Identify which cell holds the provided text, then report its (X, Y) central coordinate. 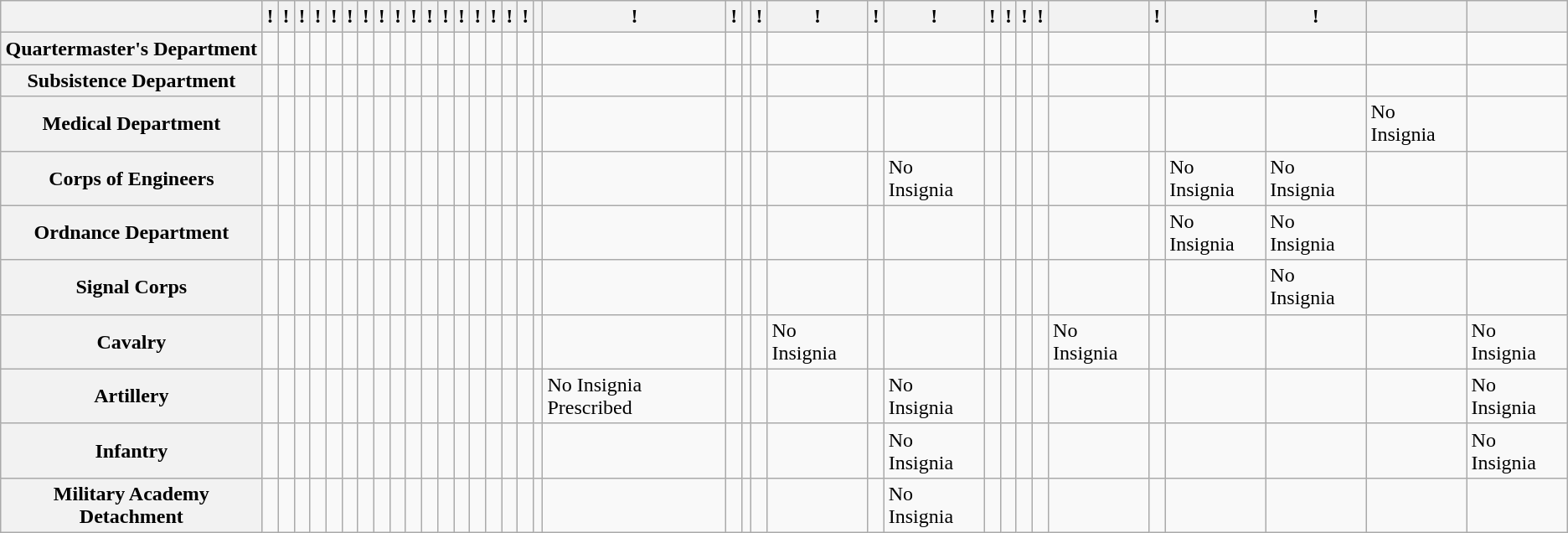
Signal Corps (132, 287)
Cavalry (132, 342)
Ordnance Department (132, 233)
Artillery (132, 396)
Subsistence Department (132, 80)
Medical Department (132, 124)
Military Academy Detachment (132, 505)
Infantry (132, 451)
Quartermaster's Department (132, 49)
No Insignia Prescribed (635, 396)
Corps of Engineers (132, 178)
